Locate the cell with the specified text and output its [X, Y] center coordinate. 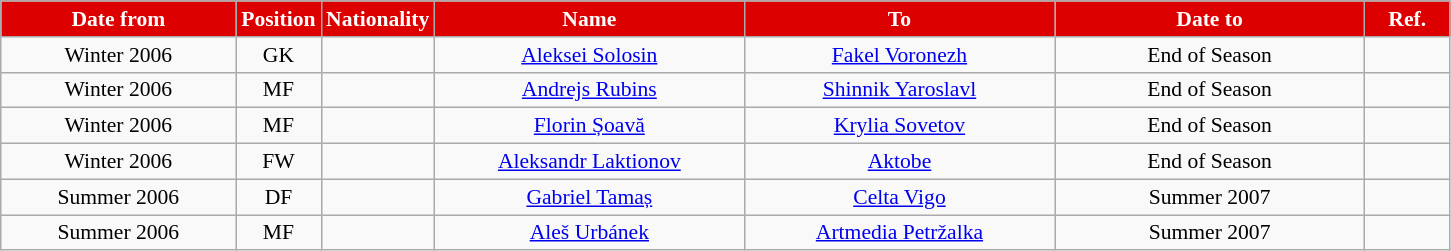
To [899, 19]
Ref. [1408, 19]
Date from [118, 19]
Celta Vigo [899, 197]
Position [278, 19]
Shinnik Yaroslavl [899, 90]
Date to [1210, 19]
Andrejs Rubins [589, 90]
GK [278, 55]
Fakel Voronezh [899, 55]
FW [278, 162]
Aleksei Solosin [589, 55]
Aleksandr Laktionov [589, 162]
Florin Șoavă [589, 126]
Artmedia Petržalka [899, 233]
Name [589, 19]
Nationality [378, 19]
DF [278, 197]
Aleš Urbánek [589, 233]
Aktobe [899, 162]
Krylia Sovetov [899, 126]
Gabriel Tamaș [589, 197]
